Output the [x, y] coordinate of the center of the cell containing the given text.  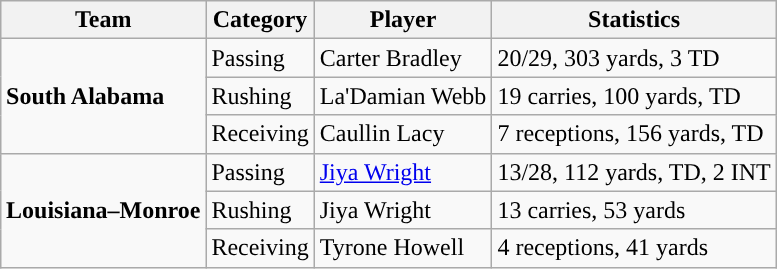
Carter Bradley [403, 58]
4 receptions, 41 yards [634, 248]
7 receptions, 156 yards, TD [634, 134]
Team [104, 20]
Caullin Lacy [403, 134]
Player [403, 20]
La'Damian Webb [403, 96]
Tyrone Howell [403, 248]
13/28, 112 yards, TD, 2 INT [634, 172]
Category [260, 20]
13 carries, 53 yards [634, 210]
Statistics [634, 20]
Louisiana–Monroe [104, 210]
20/29, 303 yards, 3 TD [634, 58]
19 carries, 100 yards, TD [634, 96]
South Alabama [104, 96]
